From the cell containing the given text, extract its center point as [x, y] coordinate. 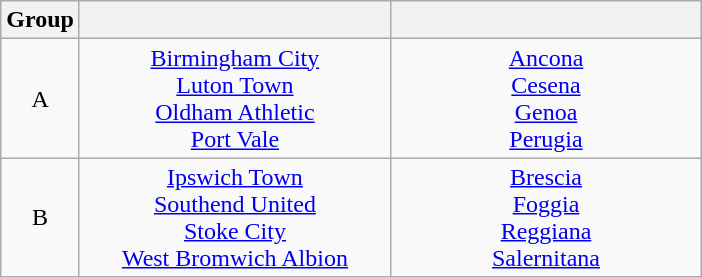
Group [40, 20]
A [40, 98]
AnconaCesenaGenoaPerugia [546, 98]
BresciaFoggiaReggianaSalernitana [546, 218]
Birmingham CityLuton TownOldham AthleticPort Vale [234, 98]
Ipswich TownSouthend UnitedStoke CityWest Bromwich Albion [234, 218]
B [40, 218]
